Scan for the cell matching the given text and deliver its [X, Y] coordinate at center. 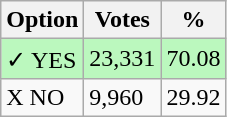
29.92 [194, 97]
✓ YES [42, 59]
Votes [122, 20]
70.08 [194, 59]
9,960 [122, 97]
Option [42, 20]
% [194, 20]
23,331 [122, 59]
X NO [42, 97]
